Pinpoint the cell where the given text exists, returning its (X, Y) midpoint coordinate. 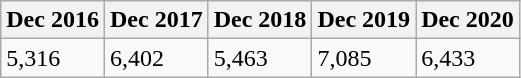
Dec 2017 (156, 20)
Dec 2019 (364, 20)
6,402 (156, 58)
Dec 2020 (468, 20)
Dec 2018 (260, 20)
Dec 2016 (53, 20)
5,463 (260, 58)
6,433 (468, 58)
5,316 (53, 58)
7,085 (364, 58)
